Search for the cell housing the specified text and yield its [x, y] center coordinate. 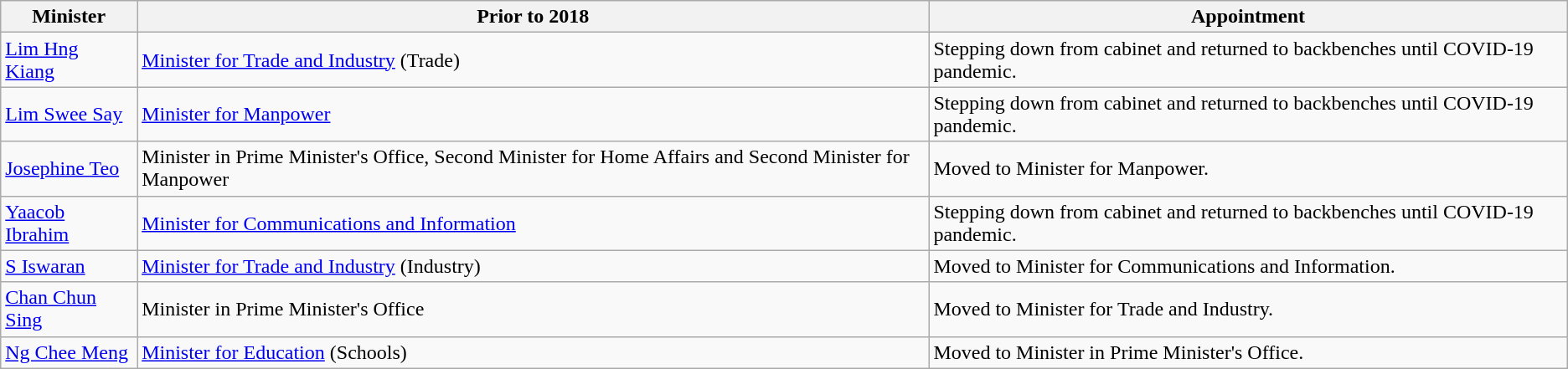
Minister for Manpower [533, 114]
Minister [69, 17]
Chan Chun Sing [69, 310]
Moved to Minister for Manpower. [1248, 169]
Minister for Education (Schools) [533, 352]
Moved to Minister for Trade and Industry. [1248, 310]
S Iswaran [69, 266]
Josephine Teo [69, 169]
Minister in Prime Minister's Office, Second Minister for Home Affairs and Second Minister for Manpower [533, 169]
Prior to 2018 [533, 17]
Minister in Prime Minister's Office [533, 310]
Yaacob Ibrahim [69, 223]
Moved to Minister in Prime Minister's Office. [1248, 352]
Lim Hng Kiang [69, 60]
Moved to Minister for Communications and Information. [1248, 266]
Minister for Communications and Information [533, 223]
Minister for Trade and Industry (Trade) [533, 60]
Ng Chee Meng [69, 352]
Appointment [1248, 17]
Minister for Trade and Industry (Industry) [533, 266]
Lim Swee Say [69, 114]
